Return [x, y] of the center of cell containing provided text 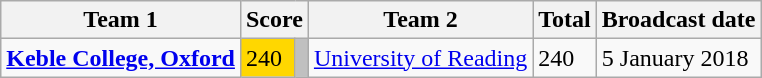
Team 1 [121, 20]
Total [565, 20]
Keble College, Oxford [121, 58]
5 January 2018 [678, 58]
Team 2 [420, 20]
University of Reading [420, 58]
Score [274, 20]
Broadcast date [678, 20]
